Return the [x, y] coordinate for the center point of the cell that contains the specified text.  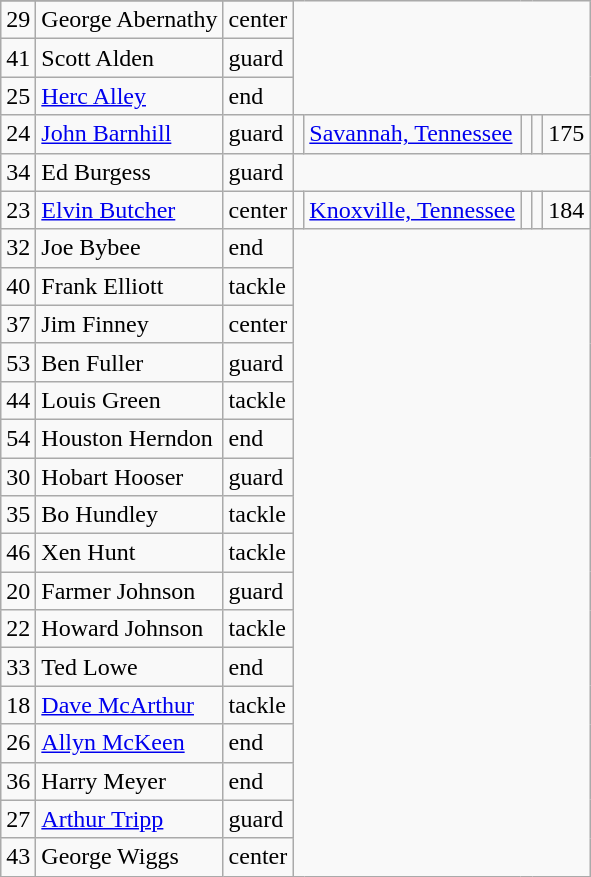
32 [18, 248]
22 [18, 629]
Houston Herndon [130, 438]
35 [18, 515]
Herc Alley [130, 96]
26 [18, 743]
George Wiggs [130, 857]
Bo Hundley [130, 515]
30 [18, 477]
Arthur Tripp [130, 819]
Ed Burgess [130, 172]
Joe Bybee [130, 248]
175 [566, 134]
Ben Fuller [130, 362]
Louis Green [130, 400]
24 [18, 134]
George Abernathy [130, 20]
25 [18, 96]
37 [18, 324]
Farmer Johnson [130, 591]
Hobart Hooser [130, 477]
Savannah, Tennessee [412, 134]
40 [18, 286]
Frank Elliott [130, 286]
Xen Hunt [130, 553]
Harry Meyer [130, 781]
Allyn McKeen [130, 743]
27 [18, 819]
184 [566, 210]
John Barnhill [130, 134]
43 [18, 857]
23 [18, 210]
18 [18, 705]
Ted Lowe [130, 667]
46 [18, 553]
Knoxville, Tennessee [412, 210]
Howard Johnson [130, 629]
Dave McArthur [130, 705]
41 [18, 58]
44 [18, 400]
53 [18, 362]
20 [18, 591]
Jim Finney [130, 324]
33 [18, 667]
36 [18, 781]
34 [18, 172]
Elvin Butcher [130, 210]
29 [18, 20]
Scott Alden [130, 58]
54 [18, 438]
